Find where the given text appears and provide that cell's center as (X, Y) coordinate. 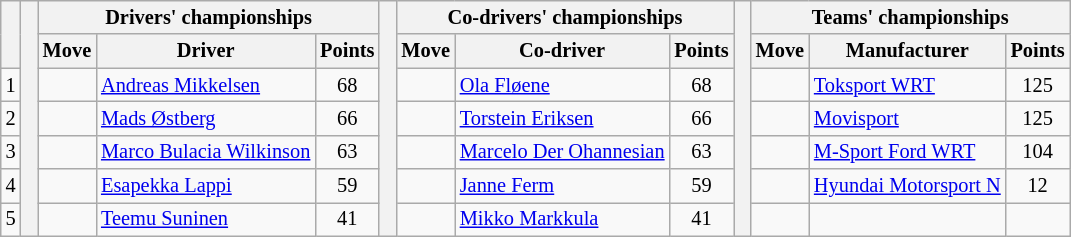
Manufacturer (908, 51)
3 (11, 152)
Teams' championships (910, 17)
2 (11, 118)
Janne Ferm (562, 186)
Mikko Markkula (562, 219)
Mads Østberg (206, 118)
Drivers' championships (209, 17)
1 (11, 85)
Andreas Mikkelsen (206, 85)
104 (1038, 152)
Torstein Eriksen (562, 118)
Toksport WRT (908, 85)
Co-drivers' championships (564, 17)
Co-driver (562, 51)
4 (11, 186)
Esapekka Lappi (206, 186)
Marcelo Der Ohannesian (562, 152)
Ola Fløene (562, 85)
Driver (206, 51)
5 (11, 219)
Marco Bulacia Wilkinson (206, 152)
M-Sport Ford WRT (908, 152)
Hyundai Motorsport N (908, 186)
Movisport (908, 118)
Teemu Suninen (206, 219)
12 (1038, 186)
